Determine the [X, Y] coordinate at the center of the cell enclosing the given text.  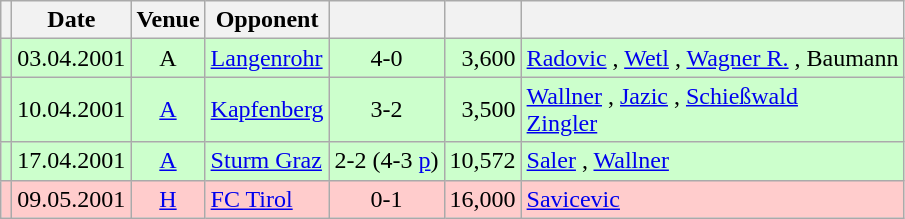
10.04.2001 [72, 110]
Sturm Graz [267, 161]
3,500 [482, 110]
17.04.2001 [72, 161]
Saler , Wallner [712, 161]
Wallner , Jazic , Schießwald Zingler [712, 110]
10,572 [482, 161]
Kapfenberg [267, 110]
Radovic , Wetl , Wagner R. , Baumann [712, 58]
03.04.2001 [72, 58]
FC Tirol [267, 199]
3,600 [482, 58]
3-2 [386, 110]
4-0 [386, 58]
0-1 [386, 199]
Savicevic [712, 199]
Date [72, 20]
16,000 [482, 199]
Venue [168, 20]
2-2 (4-3 p) [386, 161]
Langenrohr [267, 58]
H [168, 199]
Opponent [267, 20]
09.05.2001 [72, 199]
